Identify which cell holds the provided text, then report its [x, y] central coordinate. 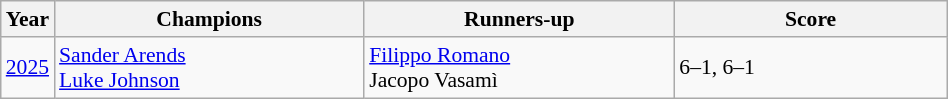
Filippo Romano Jacopo Vasamì [519, 68]
Score [810, 19]
Year [28, 19]
Runners-up [519, 19]
Sander Arends Luke Johnson [209, 68]
2025 [28, 68]
6–1, 6–1 [810, 68]
Champions [209, 19]
